Extract the (x, y) coordinate from the center of the cell holding the provided text.  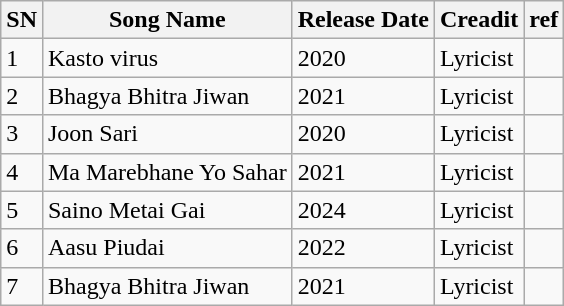
Creadit (480, 20)
Release Date (363, 20)
7 (22, 286)
6 (22, 248)
Saino Metai Gai (167, 210)
5 (22, 210)
2024 (363, 210)
3 (22, 134)
Song Name (167, 20)
Joon Sari (167, 134)
SN (22, 20)
2 (22, 96)
1 (22, 58)
ref (544, 20)
2022 (363, 248)
Aasu Piudai (167, 248)
Ma Marebhane Yo Sahar (167, 172)
Kasto virus (167, 58)
4 (22, 172)
